Capture the cell that displays the provided text and extract its (X, Y) central coordinate. 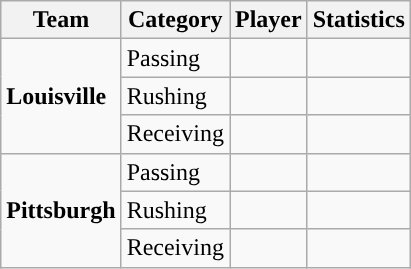
Statistics (358, 20)
Pittsburgh (61, 210)
Team (61, 20)
Louisville (61, 96)
Player (269, 20)
Category (175, 20)
